Return [X, Y] of the center of cell containing provided text 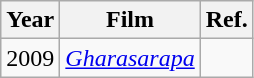
Film [130, 20]
Ref. [226, 20]
Year [30, 20]
2009 [30, 58]
Gharasarapa [130, 58]
